Locate the cell with the specified text and output its (x, y) center coordinate. 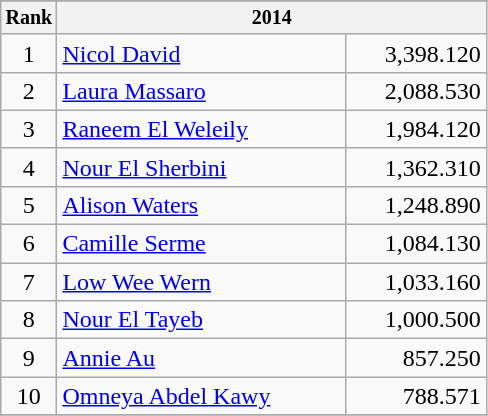
Annie Au (201, 358)
2 (29, 91)
1,033.160 (416, 282)
10 (29, 396)
1,362.310 (416, 167)
1,984.120 (416, 129)
Rank (29, 18)
1,084.130 (416, 244)
4 (29, 167)
Raneem El Weleily (201, 129)
3,398.120 (416, 53)
Nour El Sherbini (201, 167)
Omneya Abdel Kawy (201, 396)
8 (29, 320)
Camille Serme (201, 244)
1 (29, 53)
788.571 (416, 396)
9 (29, 358)
1,000.500 (416, 320)
857.250 (416, 358)
2,088.530 (416, 91)
Alison Waters (201, 205)
3 (29, 129)
5 (29, 205)
Nour El Tayeb (201, 320)
7 (29, 282)
Low Wee Wern (201, 282)
1,248.890 (416, 205)
6 (29, 244)
Laura Massaro (201, 91)
Nicol David (201, 53)
2014 (272, 18)
